Identify which cell holds the provided text, then report its [x, y] central coordinate. 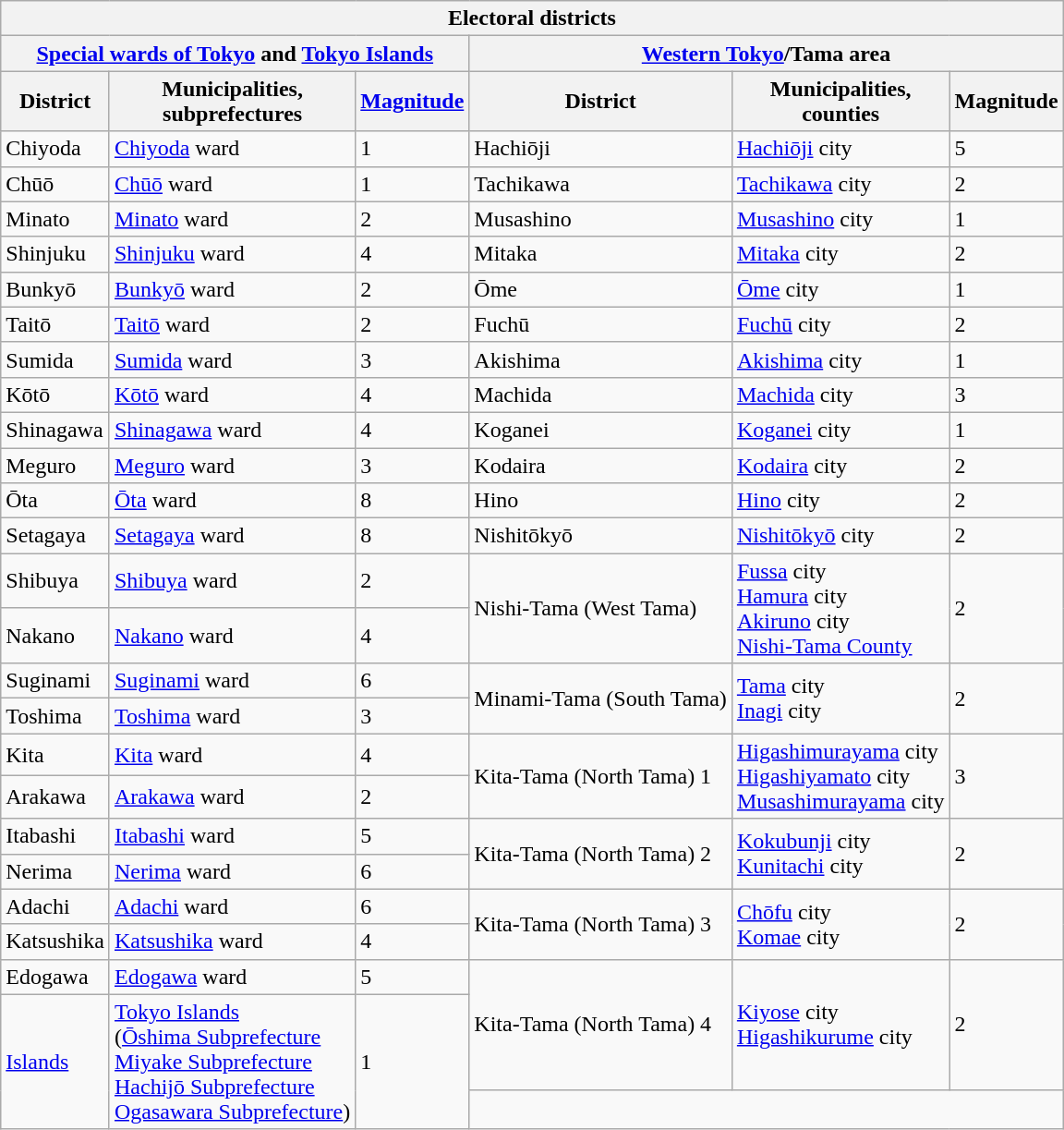
Koganei city [840, 430]
Arakawa [55, 797]
Ōme [600, 289]
Fuchū [600, 324]
Setagaya [55, 536]
Kokubunji cityKunitachi city [840, 854]
Kōtō ward [232, 395]
Itabashi ward [232, 836]
Toshima [55, 716]
Meguro [55, 465]
Edogawa ward [232, 977]
Chōfu cityKomae city [840, 924]
Fuchū city [840, 324]
Koganei [600, 430]
Nerima [55, 871]
Ōta [55, 501]
Chūō [55, 184]
Kita ward [232, 755]
Nakano [55, 636]
Tachikawa [600, 184]
Electoral districts [532, 18]
Ōta ward [232, 501]
Higashimurayama cityHigashiyamato cityMusashimurayama city [840, 776]
Kodaira [600, 465]
Shinagawa [55, 430]
Western Tokyo/Tama area [767, 54]
Nishitōkyō city [840, 536]
Special wards of Tokyo and Tokyo Islands [235, 54]
Hachiōji [600, 149]
Mitaka city [840, 254]
Machida city [840, 395]
Adachi [55, 906]
Machida [600, 395]
Nerima ward [232, 871]
Mitaka [600, 254]
Edogawa [55, 977]
Itabashi [55, 836]
Municipalities, counties [840, 102]
Kita-Tama (North Tama) 3 [600, 924]
Ōme city [840, 289]
Suginami ward [232, 681]
Taitō ward [232, 324]
Kōtō [55, 395]
Akishima city [840, 359]
Bunkyō ward [232, 289]
Kita [55, 755]
Bunkyō [55, 289]
Musashino [600, 219]
Sumida [55, 359]
Shibuya [55, 581]
Minami-Tama (South Tama) [600, 699]
Tokyo Islands(Ōshima SubprefectureMiyake SubprefectureHachijō SubprefectureOgasawara Subprefecture) [232, 1062]
Hino city [840, 501]
Arakawa ward [232, 797]
Katsushika [55, 942]
Kita-Tama (North Tama) 4 [600, 1025]
Chiyoda [55, 149]
Suginami [55, 681]
Tama cityInagi city [840, 699]
Shinjuku ward [232, 254]
Meguro ward [232, 465]
Chiyoda ward [232, 149]
Hachiōji city [840, 149]
Chūō ward [232, 184]
Kiyose cityHigashikurume city [840, 1025]
Sumida ward [232, 359]
Tachikawa city [840, 184]
Nakano ward [232, 636]
Taitō [55, 324]
Minato ward [232, 219]
Nishi-Tama (West Tama) [600, 608]
Adachi ward [232, 906]
Hino [600, 501]
Minato [55, 219]
Toshima ward [232, 716]
Municipalities, subprefectures [232, 102]
Nishitōkyō [600, 536]
Musashino city [840, 219]
Kita-Tama (North Tama) 2 [600, 854]
Islands [55, 1062]
Kita-Tama (North Tama) 1 [600, 776]
Shibuya ward [232, 581]
Kodaira city [840, 465]
Fussa cityHamura cityAkiruno cityNishi-Tama County [840, 608]
Katsushika ward [232, 942]
Setagaya ward [232, 536]
Shinagawa ward [232, 430]
Shinjuku [55, 254]
Akishima [600, 359]
